Pinpoint the cell where the given text exists, returning its [X, Y] midpoint coordinate. 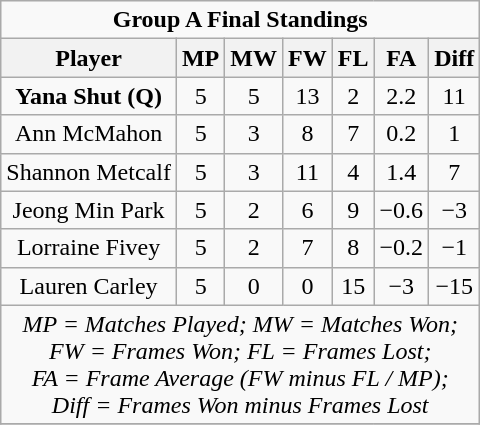
6 [308, 210]
9 [353, 210]
FA [402, 58]
Lauren Carley [89, 286]
1.4 [402, 172]
Diff [454, 58]
13 [308, 96]
MW [254, 58]
−1 [454, 248]
Yana Shut (Q) [89, 96]
Shannon Metcalf [89, 172]
−15 [454, 286]
−0.6 [402, 210]
4 [353, 172]
FL [353, 58]
15 [353, 286]
FW [308, 58]
Player [89, 58]
Jeong Min Park [89, 210]
Group A Final Standings [240, 20]
1 [454, 134]
0.2 [402, 134]
Ann McMahon [89, 134]
−0.2 [402, 248]
MP [200, 58]
MP = Matches Played; MW = Matches Won; FW = Frames Won; FL = Frames Lost; FA = Frame Average (FW minus FL / MP); Diff = Frames Won minus Frames Lost [240, 364]
2.2 [402, 96]
Lorraine Fivey [89, 248]
